Determine the (X, Y) coordinate at the center of the cell enclosing the given text.  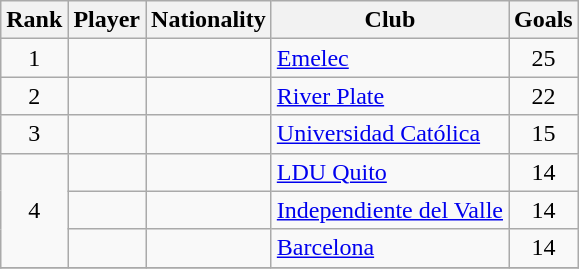
25 (543, 58)
3 (34, 134)
Barcelona (390, 248)
Nationality (209, 20)
Club (390, 20)
4 (34, 210)
Player (107, 20)
Independiente del Valle (390, 210)
2 (34, 96)
1 (34, 58)
Universidad Católica (390, 134)
Rank (34, 20)
15 (543, 134)
22 (543, 96)
Emelec (390, 58)
LDU Quito (390, 172)
Goals (543, 20)
River Plate (390, 96)
